Extract the (X, Y) coordinate from the center of the cell holding the provided text.  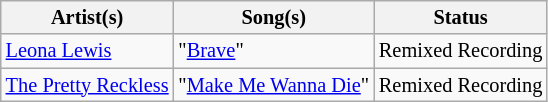
"Make Me Wanna Die" (274, 85)
"Brave" (274, 51)
Artist(s) (88, 17)
Status (460, 17)
The Pretty Reckless (88, 85)
Song(s) (274, 17)
Leona Lewis (88, 51)
